Scan for the cell matching the given text and deliver its (x, y) coordinate at center. 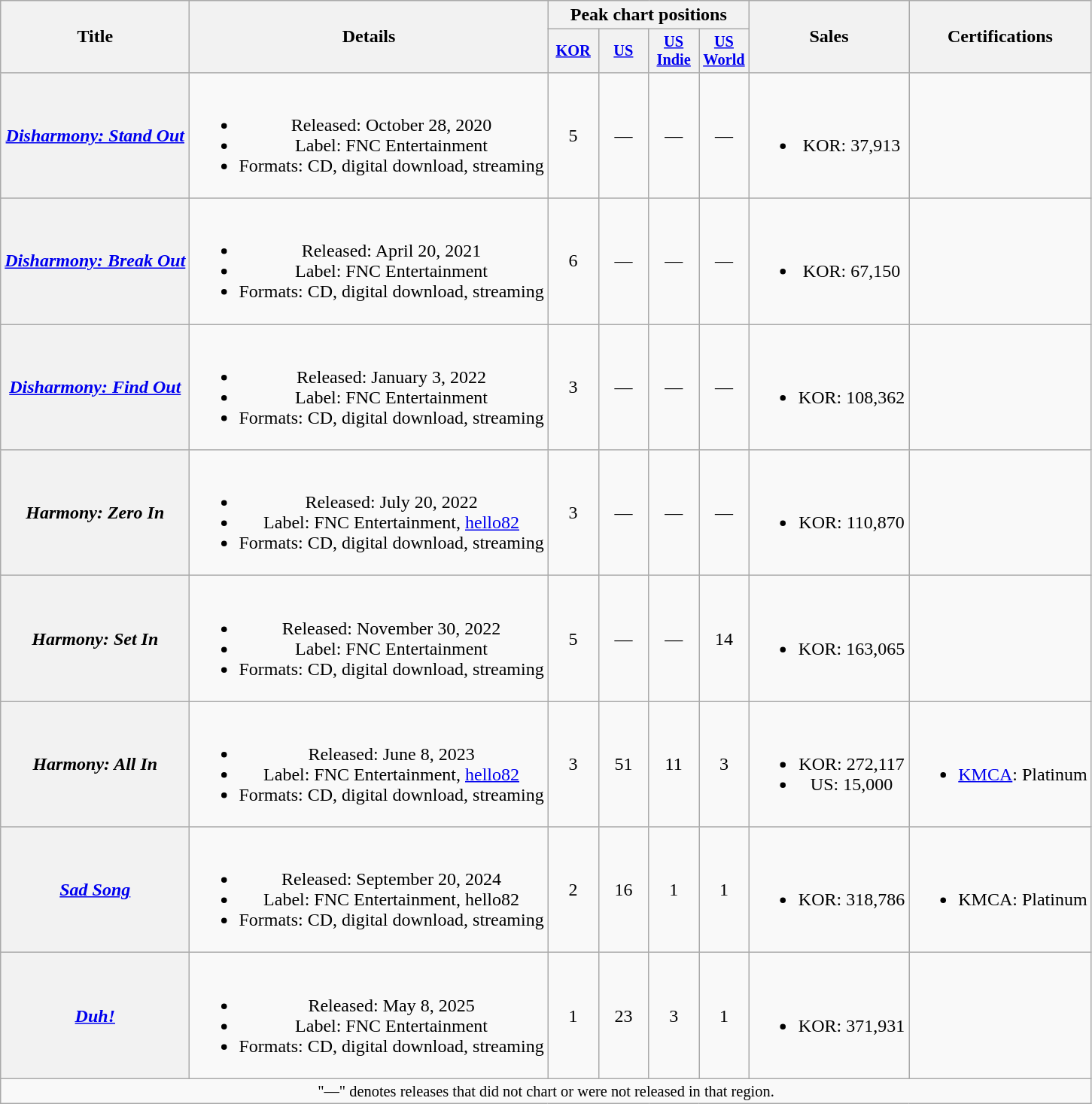
Sales (829, 37)
KOR: 318,786 (829, 890)
US (623, 51)
Released: November 30, 2022Label: FNC EntertainmentFormats: CD, digital download, streaming (369, 638)
Released: July 20, 2022Label: FNC Entertainment, hello82Formats: CD, digital download, streaming (369, 513)
Harmony: Zero In (95, 513)
Harmony: Set In (95, 638)
Title (95, 37)
Released: May 8, 2025Label: FNC EntertainmentFormats: CD, digital download, streaming (369, 1016)
2 (573, 890)
16 (623, 890)
11 (674, 765)
USWorld (724, 51)
"—" denotes releases that did not chart or were not released in that region. (546, 1091)
Details (369, 37)
KOR: 371,931 (829, 1016)
Sad Song (95, 890)
23 (623, 1016)
6 (573, 262)
Released: June 8, 2023Label: FNC Entertainment, hello82Formats: CD, digital download, streaming (369, 765)
Released: January 3, 2022Label: FNC EntertainmentFormats: CD, digital download, streaming (369, 387)
Released: April 20, 2021Label: FNC EntertainmentFormats: CD, digital download, streaming (369, 262)
Released: October 28, 2020Label: FNC EntertainmentFormats: CD, digital download, streaming (369, 135)
Certifications (1000, 37)
Disharmony: Stand Out (95, 135)
Released: September 20, 2024Label: FNC Entertainment, hello82Formats: CD, digital download, streaming (369, 890)
KOR: 110,870 (829, 513)
Duh! (95, 1016)
Disharmony: Find Out (95, 387)
Peak chart positions (649, 15)
KOR: 108,362 (829, 387)
Harmony: All In (95, 765)
51 (623, 765)
KOR: 163,065 (829, 638)
KOR: 67,150 (829, 262)
KOR: 272,117US: 15,000 (829, 765)
Disharmony: Break Out (95, 262)
KOR: 37,913 (829, 135)
14 (724, 638)
KOR (573, 51)
USIndie (674, 51)
